Determine the [X, Y] coordinate at the center of the cell enclosing the given text.  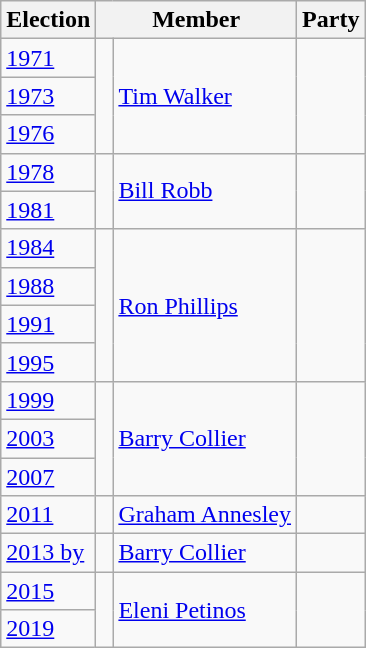
2003 [48, 438]
2011 [48, 515]
1984 [48, 248]
2013 by [48, 553]
Tim Walker [205, 96]
2019 [48, 629]
Graham Annesley [205, 515]
Election [48, 20]
Bill Robb [205, 191]
1981 [48, 210]
1995 [48, 362]
Eleni Petinos [205, 610]
1973 [48, 96]
2015 [48, 591]
Party [331, 20]
Ron Phillips [205, 305]
1991 [48, 324]
1976 [48, 134]
1978 [48, 172]
1999 [48, 400]
1971 [48, 58]
1988 [48, 286]
2007 [48, 477]
Member [196, 20]
